Provide the (x, y) coordinate of the cell's center where the given text is located.  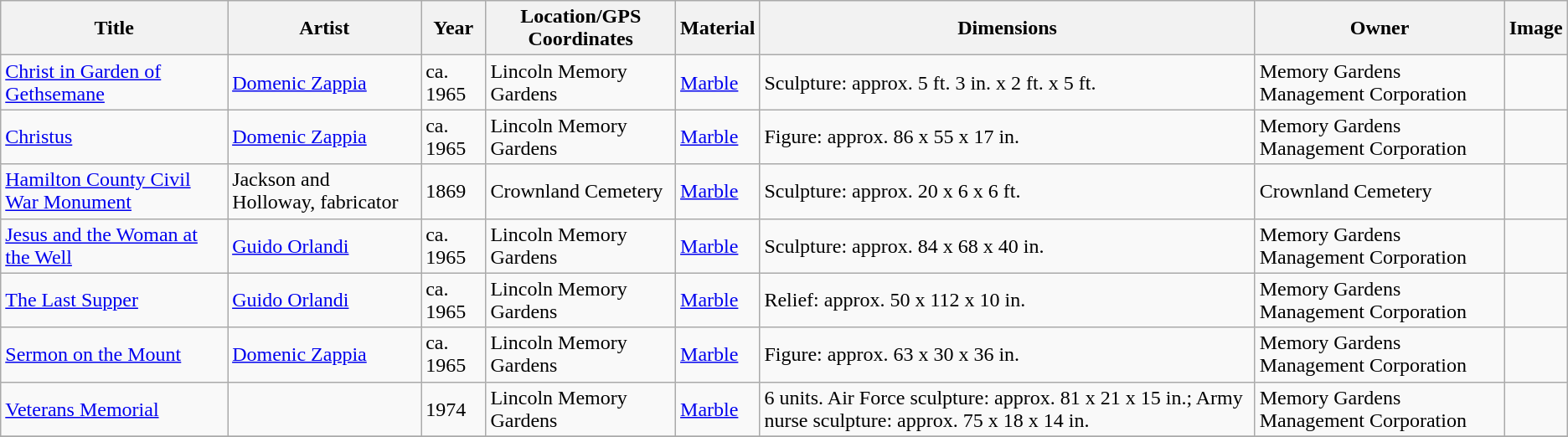
Figure: approx. 86 x 55 x 17 in. (1007, 137)
Figure: approx. 63 x 30 x 36 in. (1007, 355)
Title (114, 28)
Hamilton County Civil War Monument (114, 191)
Sculpture: approx. 84 x 68 x 40 in. (1007, 246)
6 units. Air Force sculpture: approx. 81 x 21 x 15 in.; Army nurse sculpture: approx. 75 x 18 x 14 in. (1007, 409)
Sculpture: approx. 20 x 6 x 6 ft. (1007, 191)
Sculpture: approx. 5 ft. 3 in. x 2 ft. x 5 ft. (1007, 82)
Material (718, 28)
Owner (1380, 28)
Relief: approx. 50 x 112 x 10 in. (1007, 300)
The Last Supper (114, 300)
Sermon on the Mount (114, 355)
Location/GPS Coordinates (581, 28)
Year (454, 28)
Dimensions (1007, 28)
Veterans Memorial (114, 409)
Image (1536, 28)
Christ in Garden of Gethsemane (114, 82)
Christus (114, 137)
Jesus and the Woman at the Well (114, 246)
Artist (325, 28)
Jackson and Holloway, fabricator (325, 191)
1869 (454, 191)
1974 (454, 409)
